Find where the given text appears and provide that cell's center as (X, Y) coordinate. 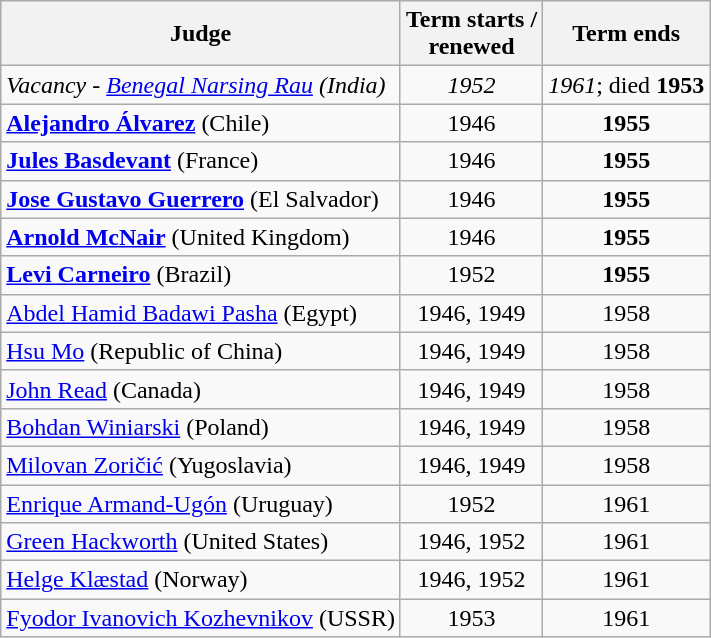
Jules Basdevant (France) (201, 161)
Term starts / renewed (471, 34)
Judge (201, 34)
1961; died 1953 (626, 85)
Arnold McNair (United Kingdom) (201, 237)
Term ends (626, 34)
Green Hackworth (United States) (201, 542)
Alejandro Álvarez (Chile) (201, 123)
Helge Klæstad (Norway) (201, 580)
Milovan Zoričić (Yugoslavia) (201, 465)
Vacancy - Benegal Narsing Rau (India) (201, 85)
Jose Gustavo Guerrero (El Salvador) (201, 199)
Fyodor Ivanovich Kozhevnikov (USSR) (201, 618)
Abdel Hamid Badawi Pasha (Egypt) (201, 313)
Enrique Armand-Ugón (Uruguay) (201, 503)
1953 (471, 618)
John Read (Canada) (201, 389)
Bohdan Winiarski (Poland) (201, 427)
Hsu Mo (Republic of China) (201, 351)
Levi Carneiro (Brazil) (201, 275)
